Identify which cell holds the provided text, then report its (X, Y) central coordinate. 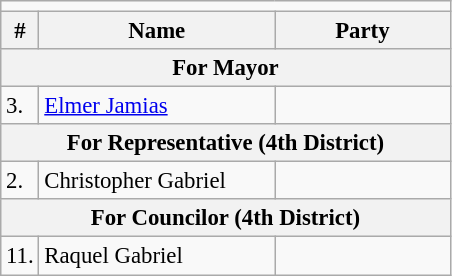
Elmer Jamias (157, 106)
For Mayor (226, 68)
Christopher Gabriel (157, 181)
For Councilor (4th District) (226, 219)
11. (20, 256)
Name (157, 31)
2. (20, 181)
For Representative (4th District) (226, 143)
Raquel Gabriel (157, 256)
# (20, 31)
Party (363, 31)
3. (20, 106)
